Return [x, y] of the center of cell containing provided text 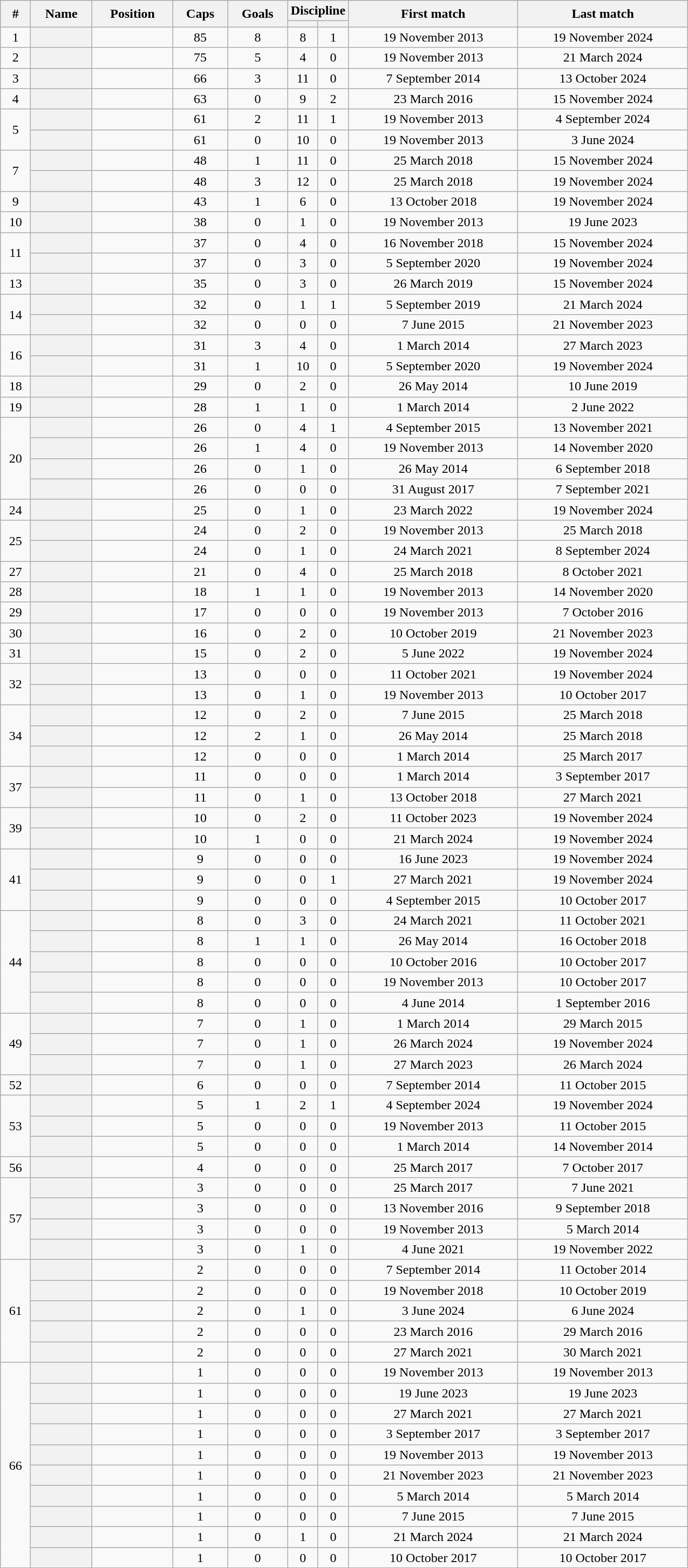
44 [16, 962]
8 September 2024 [603, 551]
9 September 2018 [603, 1208]
63 [201, 99]
29 March 2016 [603, 1332]
# [16, 14]
16 October 2018 [603, 941]
52 [16, 1085]
Caps [201, 14]
13 November 2016 [433, 1208]
19 November 2022 [603, 1250]
29 March 2015 [603, 1023]
11 October 2023 [433, 818]
Position [133, 14]
Last match [603, 14]
17 [201, 613]
14 [16, 315]
16 November 2018 [433, 242]
6 June 2024 [603, 1311]
10 June 2019 [603, 386]
53 [16, 1126]
4 June 2021 [433, 1250]
27 [16, 572]
43 [201, 201]
26 March 2019 [433, 284]
20 [16, 458]
85 [201, 37]
Name [62, 14]
5 September 2019 [433, 304]
5 June 2022 [433, 654]
31 August 2017 [433, 489]
15 [201, 654]
75 [201, 58]
56 [16, 1167]
7 September 2021 [603, 489]
34 [16, 736]
6 September 2018 [603, 469]
10 October 2016 [433, 962]
7 October 2017 [603, 1167]
7 June 2021 [603, 1187]
21 [201, 572]
16 June 2023 [433, 859]
38 [201, 222]
2 June 2022 [603, 407]
8 October 2021 [603, 572]
1 September 2016 [603, 1003]
49 [16, 1044]
11 October 2014 [603, 1270]
Discipline [318, 11]
41 [16, 879]
13 November 2021 [603, 427]
35 [201, 284]
First match [433, 14]
Goals [258, 14]
23 March 2022 [433, 510]
57 [16, 1218]
19 [16, 407]
30 [16, 633]
30 March 2021 [603, 1352]
7 October 2016 [603, 613]
4 June 2014 [433, 1003]
19 November 2018 [433, 1291]
14 November 2014 [603, 1146]
13 October 2024 [603, 78]
39 [16, 828]
